For the text-containing cell, return its midpoint in [x, y] coordinate format. 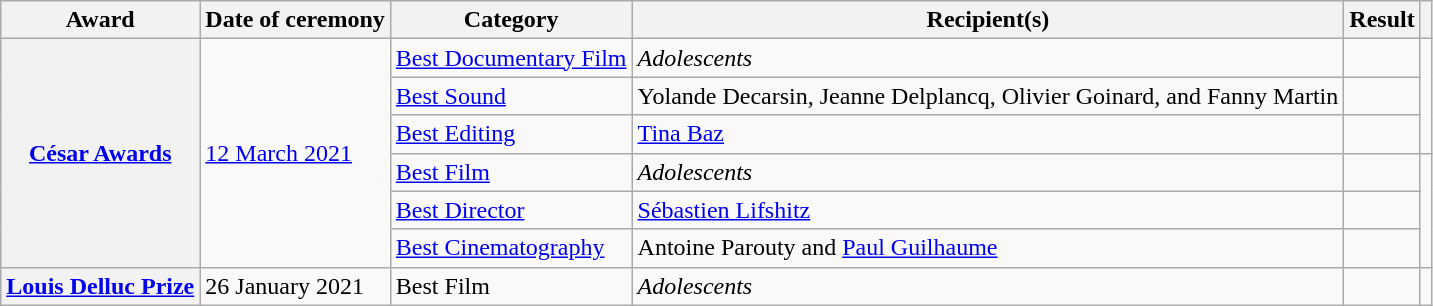
Best Cinematography [511, 248]
Category [511, 20]
Result [1382, 20]
Antoine Parouty and Paul Guilhaume [988, 248]
Yolande Decarsin, Jeanne Delplancq, Olivier Goinard, and Fanny Martin [988, 96]
Louis Delluc Prize [100, 286]
Sébastien Lifshitz [988, 210]
Recipient(s) [988, 20]
Date of ceremony [296, 20]
Tina Baz [988, 134]
César Awards [100, 153]
12 March 2021 [296, 153]
Best Sound [511, 96]
26 January 2021 [296, 286]
Award [100, 20]
Best Editing [511, 134]
Best Documentary Film [511, 58]
Best Director [511, 210]
